Capture the cell that displays the provided text and extract its [x, y] central coordinate. 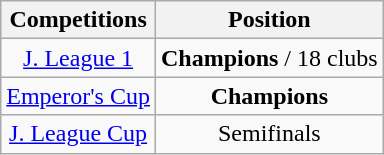
Champions [269, 96]
Emperor's Cup [78, 96]
Position [269, 20]
Champions / 18 clubs [269, 58]
J. League 1 [78, 58]
Competitions [78, 20]
J. League Cup [78, 134]
Semifinals [269, 134]
